Locate the cell with the specified text and output its (x, y) center coordinate. 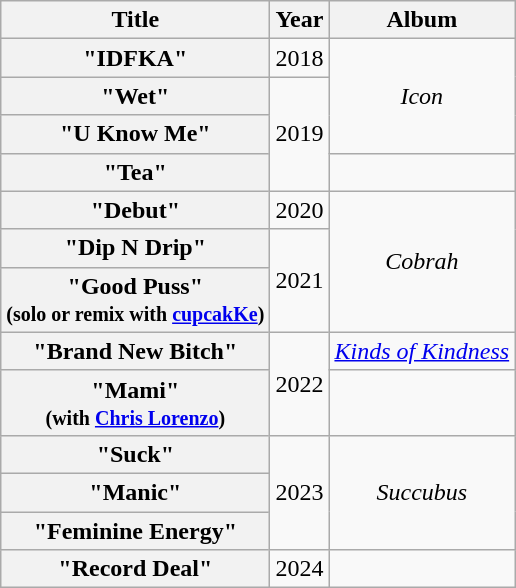
"Mami"(with Chris Lorenzo) (136, 402)
Succubus (422, 492)
2024 (300, 569)
Album (422, 20)
2022 (300, 384)
Title (136, 20)
"Tea" (136, 172)
"Record Deal" (136, 569)
2019 (300, 134)
Cobrah (422, 262)
"Feminine Energy" (136, 531)
Year (300, 20)
"Debut" (136, 210)
2018 (300, 58)
"Wet" (136, 96)
"Dip N Drip" (136, 248)
"IDFKA" (136, 58)
"Good Puss"(solo or remix with cupcakKe) (136, 300)
Kinds of Kindness (422, 351)
"Brand New Bitch" (136, 351)
"Manic" (136, 492)
2020 (300, 210)
"Suck" (136, 454)
"U Know Me" (136, 134)
Icon (422, 96)
2021 (300, 280)
2023 (300, 492)
